Return [X, Y] of the center of cell containing provided text 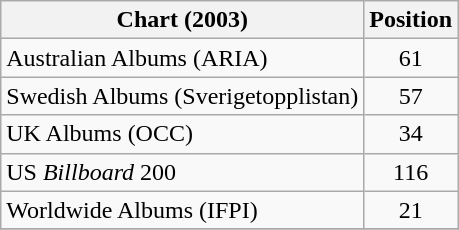
57 [411, 96]
116 [411, 172]
21 [411, 210]
Swedish Albums (Sverigetopplistan) [182, 96]
US Billboard 200 [182, 172]
UK Albums (OCC) [182, 134]
34 [411, 134]
61 [411, 58]
Chart (2003) [182, 20]
Position [411, 20]
Worldwide Albums (IFPI) [182, 210]
Australian Albums (ARIA) [182, 58]
